Return (x, y) of the center of cell containing provided text 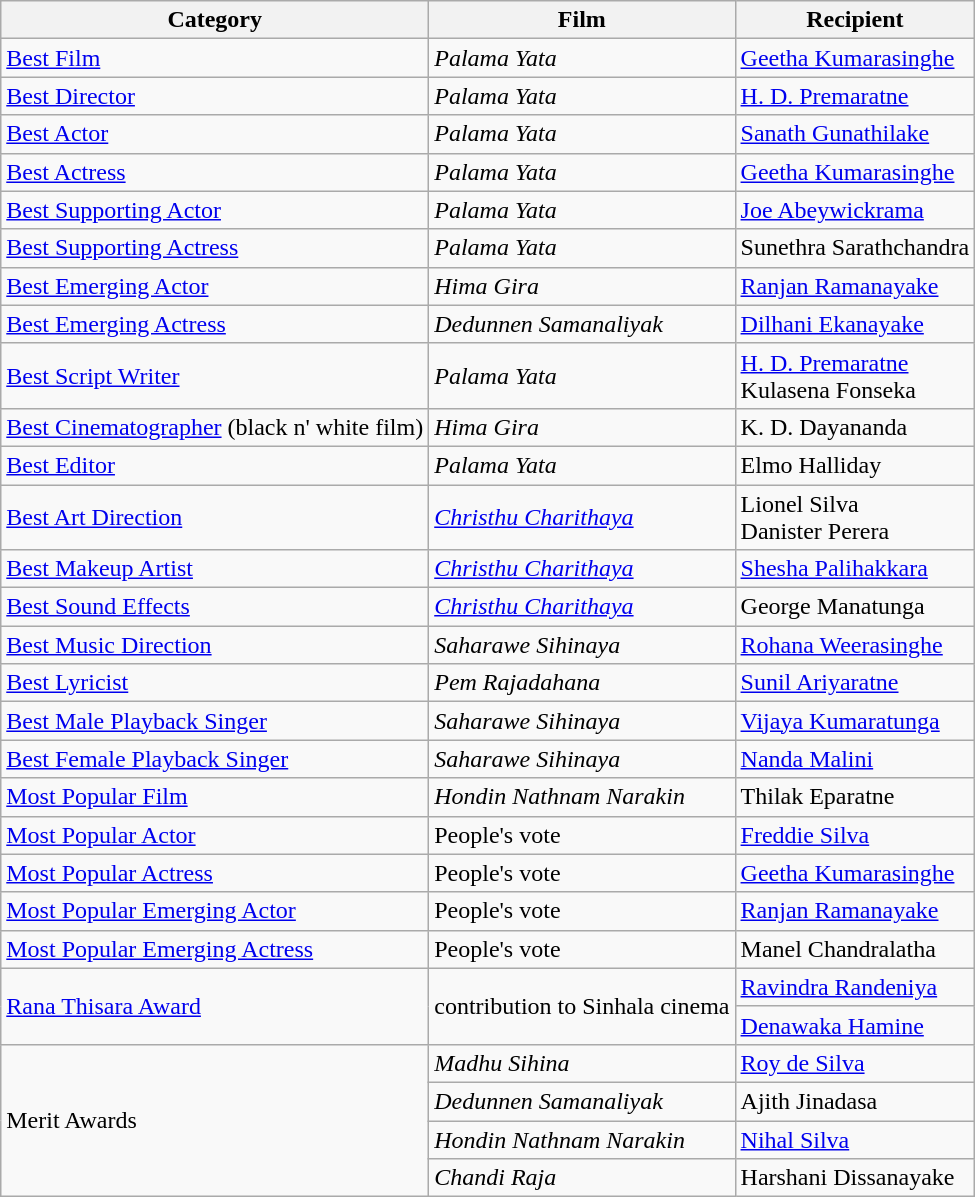
Best Director (215, 96)
Ravindra Randeniya (855, 987)
Best Emerging Actor (215, 286)
contribution to Sinhala cinema (582, 1006)
Best Lyricist (215, 683)
George Manatunga (855, 607)
Best Music Direction (215, 645)
Shesha Palihakkara (855, 569)
Sunethra Sarathchandra (855, 248)
Sunil Ariyaratne (855, 683)
Pem Rajadahana (582, 683)
Freddie Silva (855, 835)
Best Male Playback Singer (215, 721)
Best Art Direction (215, 516)
Most Popular Film (215, 797)
Best Actor (215, 134)
H. D. Premaratne (855, 96)
Best Cinematographer (black n' white film) (215, 427)
Best Film (215, 58)
Sanath Gunathilake (855, 134)
Nihal Silva (855, 1139)
Thilak Eparatne (855, 797)
Category (215, 20)
Best Female Playback Singer (215, 759)
Merit Awards (215, 1120)
Chandi Raja (582, 1178)
Dilhani Ekanayake (855, 324)
Harshani Dissanayake (855, 1178)
Elmo Halliday (855, 465)
Recipient (855, 20)
Best Actress (215, 172)
Rana Thisara Award (215, 1006)
Most Popular Actor (215, 835)
Most Popular Emerging Actor (215, 911)
Best Sound Effects (215, 607)
Best Editor (215, 465)
Best Supporting Actress (215, 248)
Best Supporting Actor (215, 210)
Madhu Sihina (582, 1063)
Best Script Writer (215, 376)
Denawaka Hamine (855, 1025)
Joe Abeywickrama (855, 210)
K. D. Dayananda (855, 427)
Vijaya Kumaratunga (855, 721)
Most Popular Actress (215, 873)
Best Makeup Artist (215, 569)
Manel Chandralatha (855, 949)
Ajith Jinadasa (855, 1101)
Best Emerging Actress (215, 324)
Film (582, 20)
Roy de Silva (855, 1063)
Rohana Weerasinghe (855, 645)
Most Popular Emerging Actress (215, 949)
H. D. Premaratne Kulasena Fonseka (855, 376)
Lionel SilvaDanister Perera (855, 516)
Nanda Malini (855, 759)
